Capture the cell that displays the provided text and extract its (x, y) central coordinate. 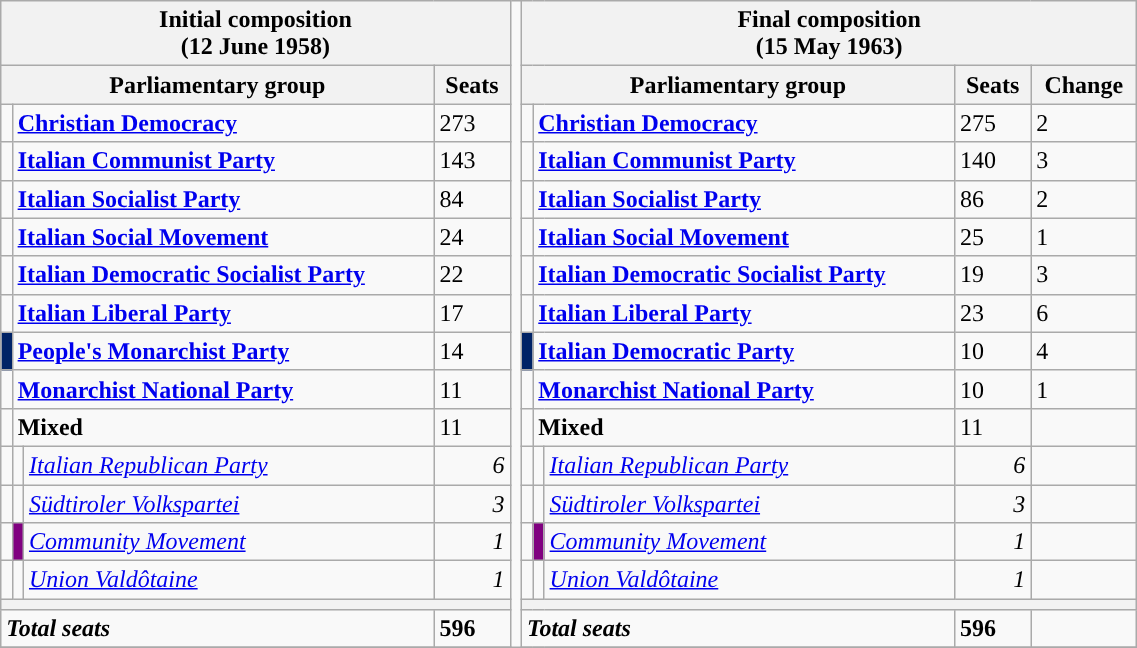
Initial composition(12 June 1958) (256, 34)
14 (472, 351)
Italian Democratic Party (744, 351)
140 (993, 161)
23 (993, 313)
17 (472, 313)
Change (1084, 85)
People's Monarchist Party (223, 351)
273 (472, 123)
25 (993, 237)
Final composition(15 May 1963) (828, 34)
275 (993, 123)
143 (472, 161)
84 (472, 199)
86 (993, 199)
24 (472, 237)
4 (1084, 351)
19 (993, 275)
22 (472, 275)
